Scan for the cell matching the given text and deliver its (X, Y) coordinate at center. 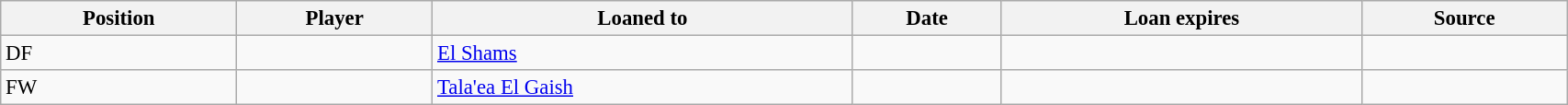
Player (334, 18)
Loan expires (1181, 18)
FW (119, 87)
Loaned to (643, 18)
Position (119, 18)
DF (119, 53)
Source (1464, 18)
Date (927, 18)
Tala'ea El Gaish (643, 87)
El Shams (643, 53)
